Return (x, y) of the center of cell containing provided text 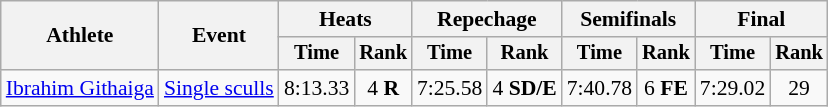
7:40.78 (600, 88)
Athlete (80, 36)
4 R (383, 88)
7:29.02 (732, 88)
Repechage (487, 19)
8:13.33 (316, 88)
Final (762, 19)
6 FE (666, 88)
7:25.58 (450, 88)
Single sculls (219, 88)
Event (219, 36)
Ibrahim Githaiga (80, 88)
Semifinals (628, 19)
Heats (346, 19)
4 SD/E (524, 88)
29 (799, 88)
